From the cell containing the given text, extract its center point as [X, Y] coordinate. 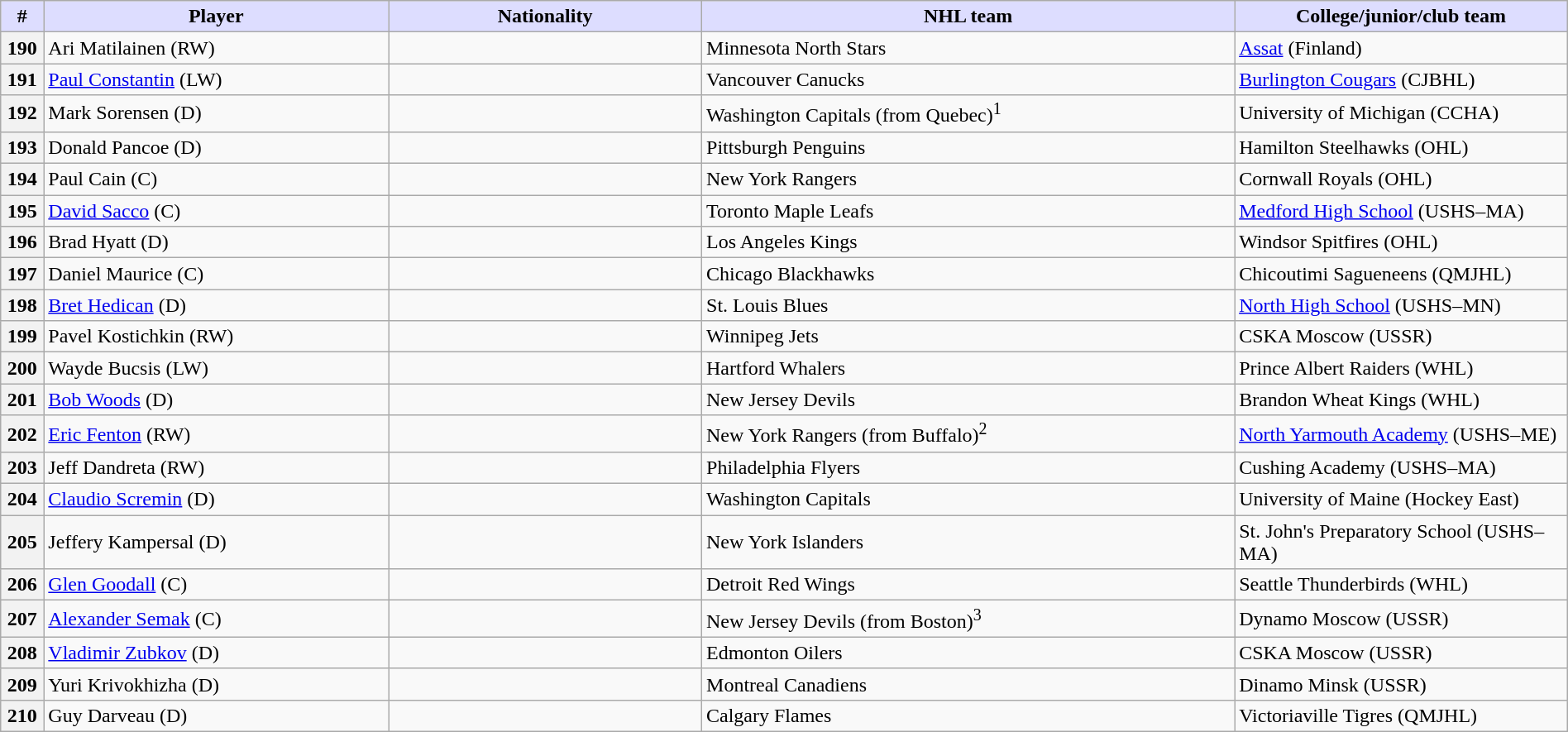
201 [22, 399]
Washington Capitals (from Quebec)1 [968, 114]
New Jersey Devils (from Boston)3 [968, 619]
Detroit Red Wings [968, 585]
Vancouver Canucks [968, 79]
193 [22, 147]
Victoriaville Tigres (QMJHL) [1401, 716]
199 [22, 337]
Chicoutimi Sagueneens (QMJHL) [1401, 274]
Toronto Maple Leafs [968, 211]
St. John's Preparatory School (USHS–MA) [1401, 543]
208 [22, 653]
Wayde Bucsis (LW) [217, 368]
NHL team [968, 17]
Prince Albert Raiders (WHL) [1401, 368]
University of Maine (Hockey East) [1401, 500]
Winnipeg Jets [968, 337]
Calgary Flames [968, 716]
Hamilton Steelhawks (OHL) [1401, 147]
Paul Cain (C) [217, 179]
St. Louis Blues [968, 305]
Bret Hedican (D) [217, 305]
Pittsburgh Penguins [968, 147]
Minnesota North Stars [968, 48]
Jeffery Kampersal (D) [217, 543]
North Yarmouth Academy (USHS–ME) [1401, 433]
Bob Woods (D) [217, 399]
Player [217, 17]
Vladimir Zubkov (D) [217, 653]
Yuri Krivokhizha (D) [217, 684]
New York Islanders [968, 543]
195 [22, 211]
Philadelphia Flyers [968, 468]
Medford High School (USHS–MA) [1401, 211]
Chicago Blackhawks [968, 274]
207 [22, 619]
Mark Sorensen (D) [217, 114]
203 [22, 468]
198 [22, 305]
205 [22, 543]
196 [22, 242]
Hartford Whalers [968, 368]
Burlington Cougars (CJBHL) [1401, 79]
Dynamo Moscow (USSR) [1401, 619]
202 [22, 433]
Edmonton Oilers [968, 653]
190 [22, 48]
204 [22, 500]
Pavel Kostichkin (RW) [217, 337]
Ari Matilainen (RW) [217, 48]
North High School (USHS–MN) [1401, 305]
Brad Hyatt (D) [217, 242]
194 [22, 179]
Guy Darveau (D) [217, 716]
197 [22, 274]
Nationality [546, 17]
Claudio Scremin (D) [217, 500]
192 [22, 114]
Daniel Maurice (C) [217, 274]
209 [22, 684]
New Jersey Devils [968, 399]
College/junior/club team [1401, 17]
Assat (Finland) [1401, 48]
Jeff Dandreta (RW) [217, 468]
Eric Fenton (RW) [217, 433]
Washington Capitals [968, 500]
200 [22, 368]
Dinamo Minsk (USSR) [1401, 684]
Cushing Academy (USHS–MA) [1401, 468]
Glen Goodall (C) [217, 585]
Brandon Wheat Kings (WHL) [1401, 399]
New York Rangers (from Buffalo)2 [968, 433]
210 [22, 716]
Donald Pancoe (D) [217, 147]
# [22, 17]
Seattle Thunderbirds (WHL) [1401, 585]
David Sacco (C) [217, 211]
University of Michigan (CCHA) [1401, 114]
Los Angeles Kings [968, 242]
191 [22, 79]
Windsor Spitfires (OHL) [1401, 242]
New York Rangers [968, 179]
Paul Constantin (LW) [217, 79]
Montreal Canadiens [968, 684]
206 [22, 585]
Cornwall Royals (OHL) [1401, 179]
Alexander Semak (C) [217, 619]
